From the cell containing the given text, extract its center point as [X, Y] coordinate. 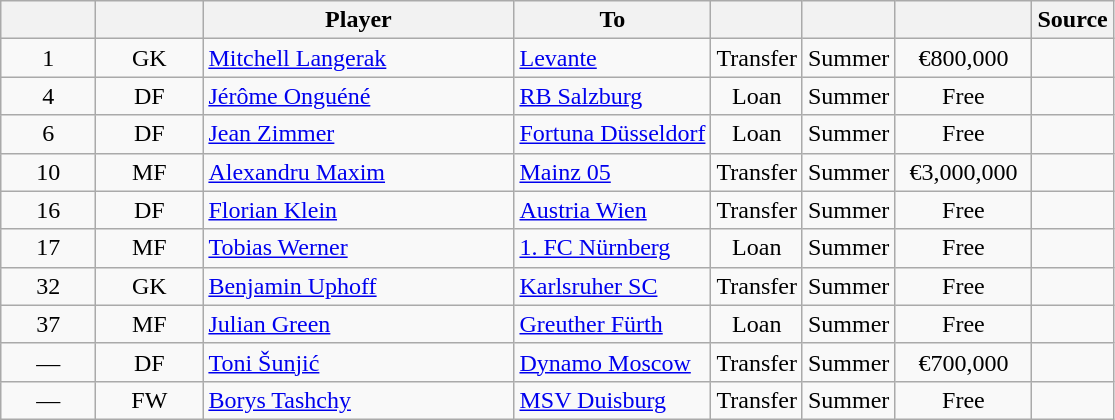
Player [358, 20]
Florian Klein [358, 210]
Mitchell Langerak [358, 58]
1. FC Nürnberg [612, 248]
FW [150, 400]
Tobias Werner [358, 248]
To [612, 20]
€700,000 [964, 362]
Julian Green [358, 324]
€800,000 [964, 58]
Greuther Fürth [612, 324]
4 [48, 96]
Austria Wien [612, 210]
16 [48, 210]
6 [48, 134]
Toni Šunjić [358, 362]
Karlsruher SC [612, 286]
Borys Tashchy [358, 400]
Dynamo Moscow [612, 362]
37 [48, 324]
10 [48, 172]
Fortuna Düsseldorf [612, 134]
Source [1072, 20]
RB Salzburg [612, 96]
32 [48, 286]
Mainz 05 [612, 172]
Benjamin Uphoff [358, 286]
Alexandru Maxim [358, 172]
Jérôme Onguéné [358, 96]
Jean Zimmer [358, 134]
MSV Duisburg [612, 400]
Levante [612, 58]
€3,000,000 [964, 172]
1 [48, 58]
17 [48, 248]
